Locate the cell with the specified text and output its [x, y] center coordinate. 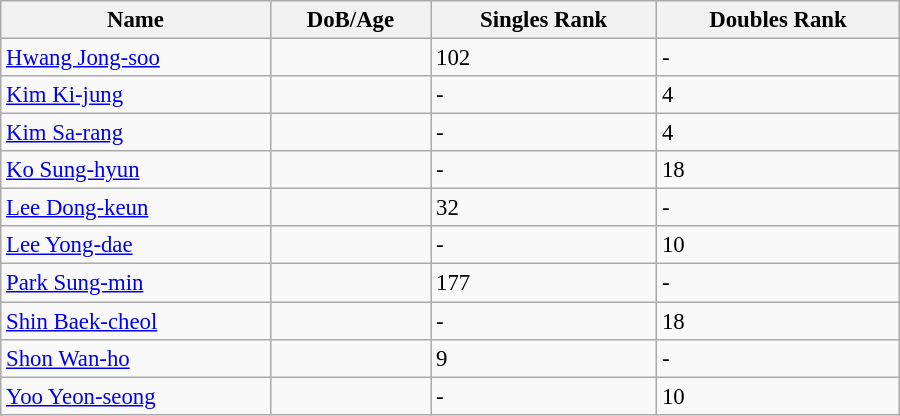
177 [544, 283]
Name [136, 20]
9 [544, 358]
Singles Rank [544, 20]
DoB/Age [350, 20]
32 [544, 208]
Yoo Yeon-seong [136, 396]
Lee Dong-keun [136, 208]
Kim Sa-rang [136, 133]
Park Sung-min [136, 283]
Kim Ki-jung [136, 95]
Ko Sung-hyun [136, 170]
Doubles Rank [778, 20]
Lee Yong-dae [136, 245]
Shin Baek-cheol [136, 321]
Shon Wan-ho [136, 358]
Hwang Jong-soo [136, 58]
102 [544, 58]
